For the text-containing cell, return its midpoint in [X, Y] coordinate format. 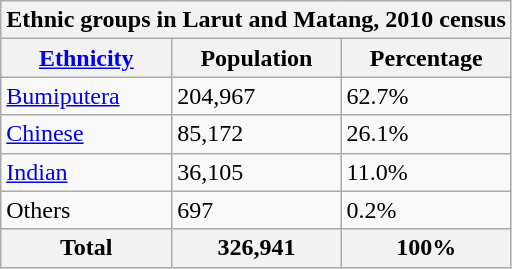
Bumiputera [86, 96]
Chinese [86, 134]
Population [256, 58]
Percentage [426, 58]
Total [86, 248]
Ethnicity [86, 58]
Ethnic groups in Larut and Matang, 2010 census [256, 20]
85,172 [256, 134]
0.2% [426, 210]
204,967 [256, 96]
Indian [86, 172]
26.1% [426, 134]
36,105 [256, 172]
326,941 [256, 248]
11.0% [426, 172]
62.7% [426, 96]
Others [86, 210]
697 [256, 210]
100% [426, 248]
